From the cell containing the given text, extract its center point as [X, Y] coordinate. 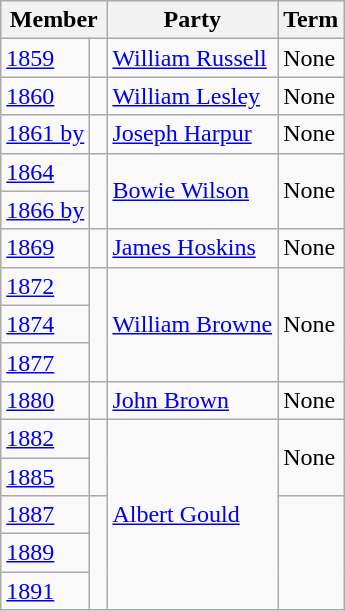
William Browne [192, 324]
William Lesley [192, 96]
John Brown [192, 400]
1869 [46, 248]
1889 [46, 553]
1866 by [46, 210]
1864 [46, 172]
Term [311, 20]
1874 [46, 324]
Bowie Wilson [192, 191]
Member [54, 20]
James Hoskins [192, 248]
1887 [46, 515]
Albert Gould [192, 514]
1880 [46, 400]
William Russell [192, 58]
1861 by [46, 134]
1877 [46, 362]
1891 [46, 591]
1860 [46, 96]
Joseph Harpur [192, 134]
1872 [46, 286]
1885 [46, 477]
1859 [46, 58]
Party [192, 20]
1882 [46, 438]
